Find where the given text appears and provide that cell's center as [X, Y] coordinate. 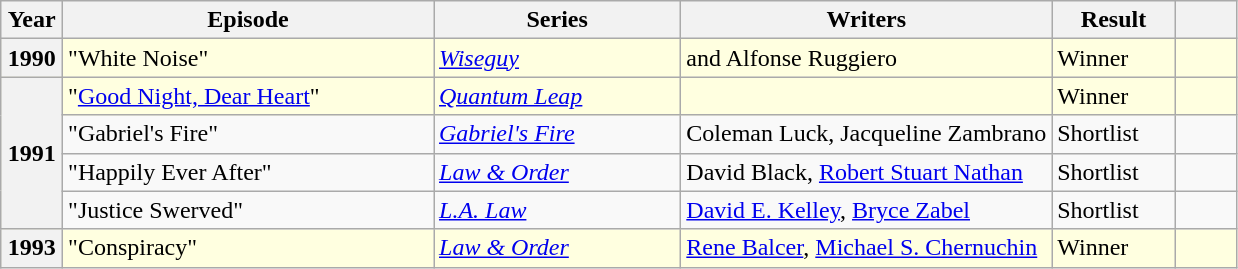
"Conspiracy" [248, 248]
"Gabriel's Fire" [248, 134]
L.A. Law [558, 210]
Series [558, 20]
Result [1114, 20]
and Alfonse Ruggiero [866, 58]
David E. Kelley, Bryce Zabel [866, 210]
1991 [32, 153]
1990 [32, 58]
Writers [866, 20]
"Justice Swerved" [248, 210]
"Happily Ever After" [248, 172]
Gabriel's Fire [558, 134]
1993 [32, 248]
"White Noise" [248, 58]
Year [32, 20]
David Black, Robert Stuart Nathan [866, 172]
Rene Balcer, Michael S. Chernuchin [866, 248]
Wiseguy [558, 58]
Episode [248, 20]
Quantum Leap [558, 96]
Coleman Luck, Jacqueline Zambrano [866, 134]
"Good Night, Dear Heart" [248, 96]
